Capture the cell that displays the provided text and extract its [x, y] central coordinate. 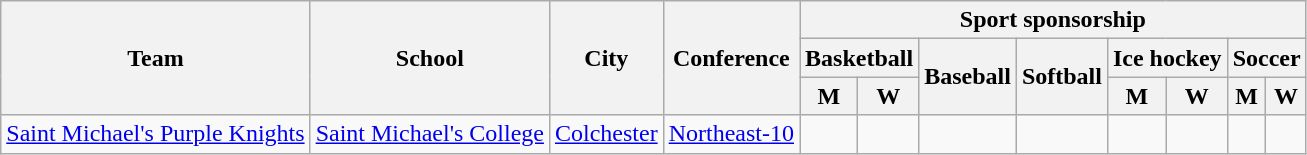
Saint Michael's College [430, 134]
Basketball [860, 58]
City [606, 58]
Saint Michael's Purple Knights [156, 134]
Team [156, 58]
Softball [1062, 77]
School [430, 58]
Colchester [606, 134]
Northeast-10 [731, 134]
Conference [731, 58]
Sport sponsorship [1054, 20]
Ice hockey [1167, 58]
Baseball [968, 77]
Soccer [1266, 58]
